Return the (x, y) coordinate for the center point of the cell that contains the specified text.  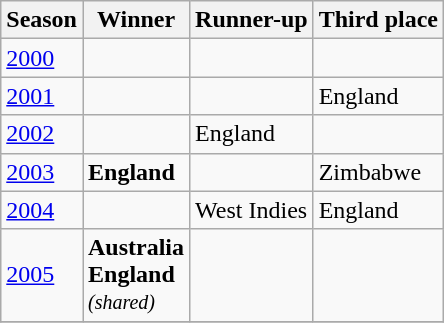
2002 (42, 134)
2000 (42, 58)
2005 (42, 275)
Season (42, 20)
Zimbabwe (378, 172)
Third place (378, 20)
2001 (42, 96)
2003 (42, 172)
Winner (136, 20)
2004 (42, 210)
Runner-up (252, 20)
Australia England(shared) (136, 275)
West Indies (252, 210)
